From the cell containing the given text, extract its center point as [x, y] coordinate. 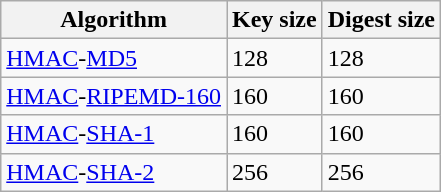
HMAC-RIPEMD-160 [114, 96]
HMAC-SHA-2 [114, 172]
Algorithm [114, 20]
HMAC-SHA-1 [114, 134]
Digest size [381, 20]
HMAC-MD5 [114, 58]
Key size [274, 20]
